Scan for the cell matching the given text and deliver its [x, y] coordinate at center. 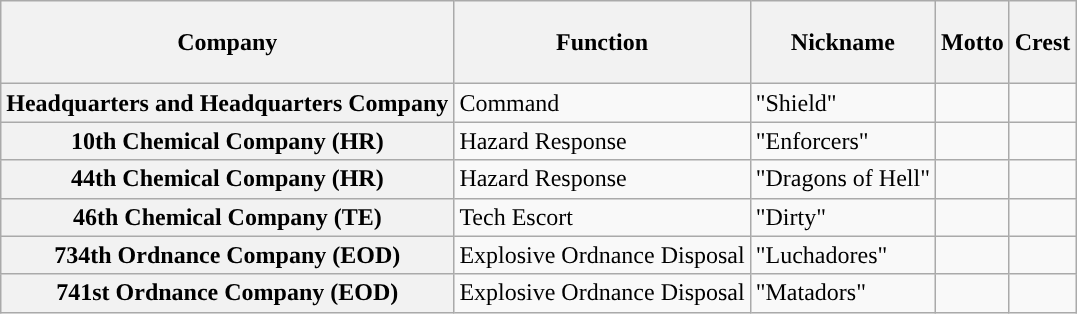
Headquarters and Headquarters Company [228, 103]
Command [602, 103]
741st Ordnance Company (EOD) [228, 293]
Crest [1042, 42]
734th Ordnance Company (EOD) [228, 255]
"Dirty" [842, 217]
"Luchadores" [842, 255]
Company [228, 42]
"Enforcers" [842, 141]
Nickname [842, 42]
"Dragons of Hell" [842, 179]
Tech Escort [602, 217]
10th Chemical Company (HR) [228, 141]
"Matadors" [842, 293]
Function [602, 42]
"Shield" [842, 103]
44th Chemical Company (HR) [228, 179]
Motto [972, 42]
46th Chemical Company (TE) [228, 217]
